Determine the (X, Y) coordinate at the center of the cell enclosing the given text.  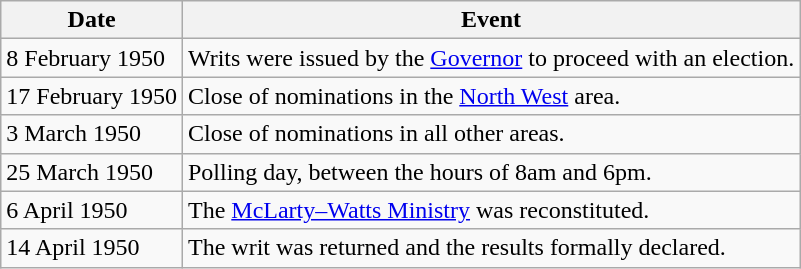
The McLarty–Watts Ministry was reconstituted. (490, 210)
17 February 1950 (92, 96)
Date (92, 20)
25 March 1950 (92, 172)
Close of nominations in all other areas. (490, 134)
6 April 1950 (92, 210)
3 March 1950 (92, 134)
Polling day, between the hours of 8am and 6pm. (490, 172)
The writ was returned and the results formally declared. (490, 248)
14 April 1950 (92, 248)
8 February 1950 (92, 58)
Event (490, 20)
Close of nominations in the North West area. (490, 96)
Writs were issued by the Governor to proceed with an election. (490, 58)
